Return [x, y] of the center of cell containing provided text 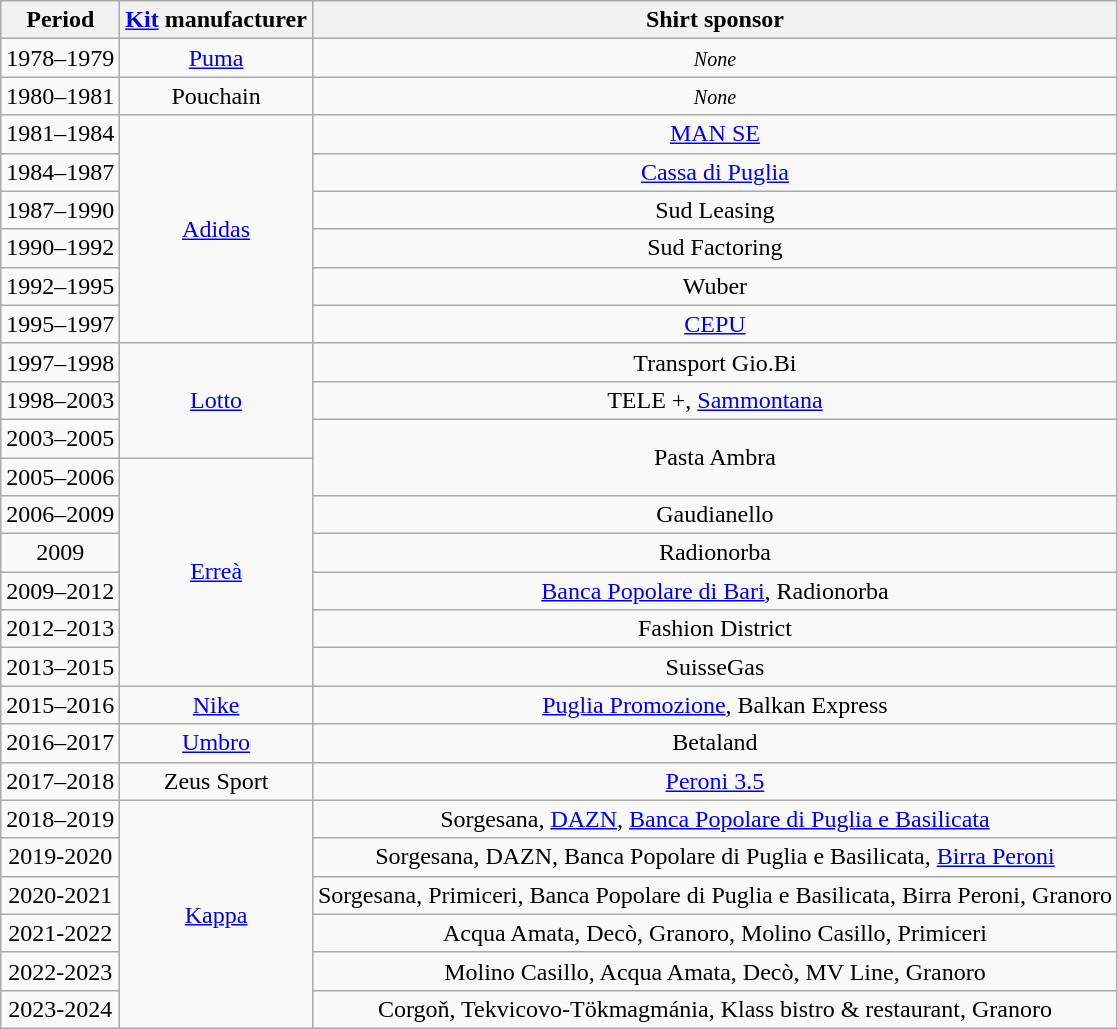
Sud Factoring [714, 248]
2006–2009 [60, 515]
Period [60, 20]
Zeus Sport [216, 781]
Sud Leasing [714, 210]
Corgoň, Tekvicovo-Tökmagmánia, Klass bistro & restaurant, Granoro [714, 1009]
1984–1987 [60, 172]
1997–1998 [60, 362]
2015–2016 [60, 705]
Sorgesana, Primiceri, Banca Popolare di Puglia e Basilicata, Birra Peroni, Granoro [714, 895]
Transport Gio.Bi [714, 362]
2022-2023 [60, 971]
Wuber [714, 286]
Adidas [216, 229]
SuisseGas [714, 667]
Lotto [216, 400]
Nike [216, 705]
Cassa di Puglia [714, 172]
1992–1995 [60, 286]
1987–1990 [60, 210]
2009 [60, 553]
Sorgesana, DAZN, Banca Popolare di Puglia e Basilicata, Birra Peroni [714, 857]
1981–1984 [60, 134]
2018–2019 [60, 819]
2013–2015 [60, 667]
1978–1979 [60, 58]
Pasta Ambra [714, 457]
2020-2021 [60, 895]
Kit manufacturer [216, 20]
MAN SE [714, 134]
1990–1992 [60, 248]
Radionorba [714, 553]
2021-2022 [60, 933]
2009–2012 [60, 591]
2017–2018 [60, 781]
TELE +, Sammontana [714, 400]
Acqua Amata, Decò, Granoro, Molino Casillo, Primiceri [714, 933]
Erreà [216, 572]
Puma [216, 58]
2019-2020 [60, 857]
1995–1997 [60, 324]
2012–2013 [60, 629]
Umbro [216, 743]
2016–2017 [60, 743]
Fashion District [714, 629]
Peroni 3.5 [714, 781]
Shirt sponsor [714, 20]
Molino Casillo, Acqua Amata, Decò, MV Line, Granoro [714, 971]
Sorgesana, DAZN, Banca Popolare di Puglia e Basilicata [714, 819]
2023-2024 [60, 1009]
1980–1981 [60, 96]
2005–2006 [60, 477]
Betaland [714, 743]
Kappa [216, 914]
Banca Popolare di Bari, Radionorba [714, 591]
CEPU [714, 324]
Puglia Promozione, Balkan Express [714, 705]
Pouchain [216, 96]
Gaudianello [714, 515]
2003–2005 [60, 438]
1998–2003 [60, 400]
